Find where the given text appears and provide that cell's center as (X, Y) coordinate. 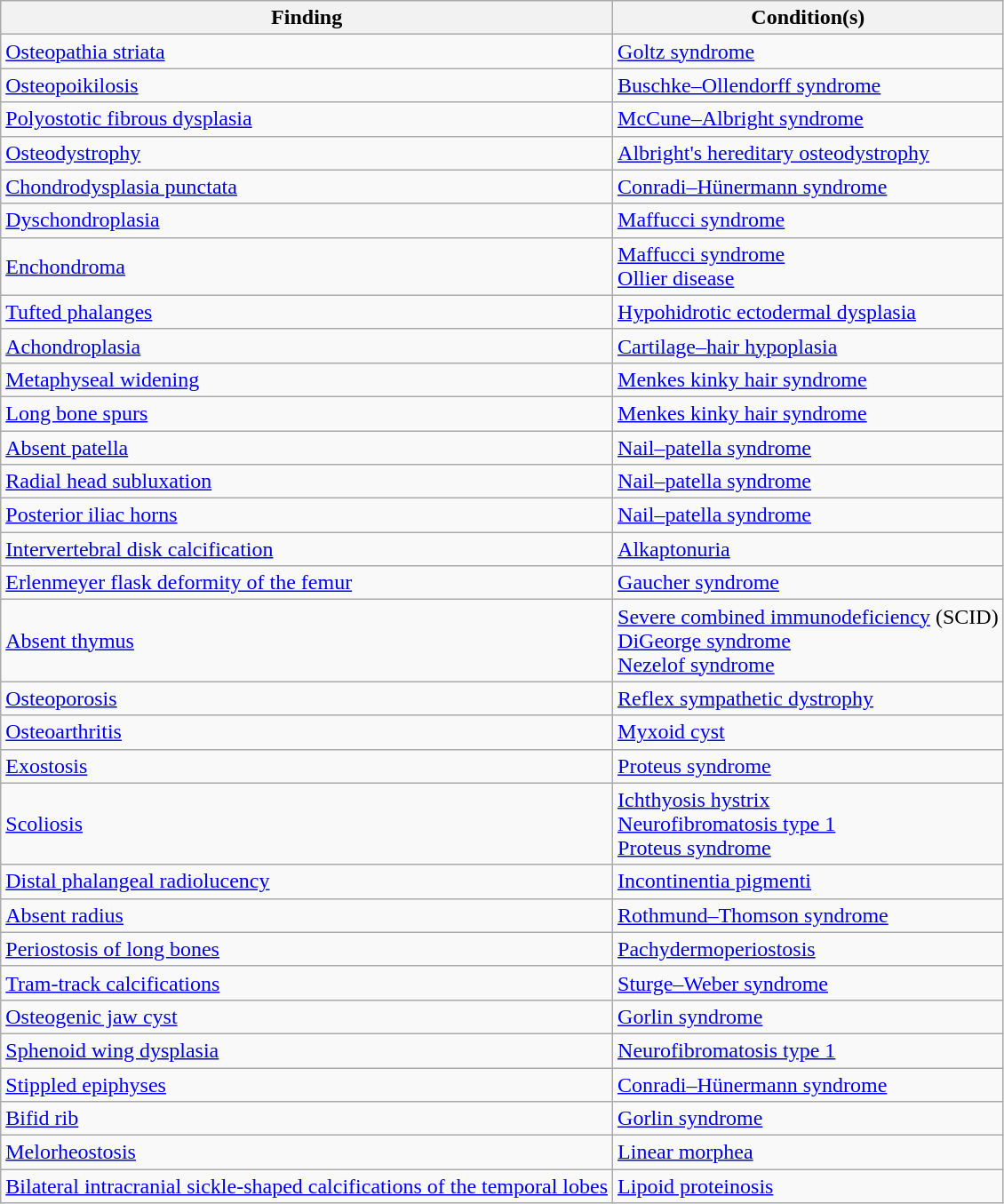
Hypohidrotic ectodermal dysplasia (809, 312)
Incontinentia pigmenti (809, 881)
Polyostotic fibrous dysplasia (307, 119)
Condition(s) (809, 18)
Lipoid proteinosis (809, 1186)
Albright's hereditary osteodystrophy (809, 153)
Stippled epiphyses (307, 1085)
Severe combined immunodeficiency (SCID)DiGeorge syndromeNezelof syndrome (809, 641)
Absent thymus (307, 641)
Chondrodysplasia punctata (307, 187)
Radial head subluxation (307, 482)
Osteopoikilosis (307, 85)
Scoliosis (307, 824)
Osteogenic jaw cyst (307, 1017)
Absent radius (307, 915)
Metaphyseal widening (307, 379)
McCune–Albright syndrome (809, 119)
Proteus syndrome (809, 766)
Buschke–Ollendorff syndrome (809, 85)
Absent patella (307, 447)
Cartilage–hair hypoplasia (809, 346)
Maffucci syndrome (809, 220)
Enchondroma (307, 267)
Reflex sympathetic dystrophy (809, 698)
Maffucci syndromeOllier disease (809, 267)
Rothmund–Thomson syndrome (809, 915)
Distal phalangeal radiolucency (307, 881)
Melorheostosis (307, 1152)
Gaucher syndrome (809, 583)
Osteoarthritis (307, 732)
Long bone spurs (307, 413)
Erlenmeyer flask deformity of the femur (307, 583)
Bifid rib (307, 1119)
Alkaptonuria (809, 549)
Finding (307, 18)
Sturge–Weber syndrome (809, 983)
Tufted phalanges (307, 312)
Myxoid cyst (809, 732)
Osteodystrophy (307, 153)
Tram-track calcifications (307, 983)
Linear morphea (809, 1152)
Posterior iliac horns (307, 515)
Achondroplasia (307, 346)
Periostosis of long bones (307, 949)
Neurofibromatosis type 1 (809, 1050)
Osteoporosis (307, 698)
Goltz syndrome (809, 52)
Sphenoid wing dysplasia (307, 1050)
Dyschondroplasia (307, 220)
Osteopathia striata (307, 52)
Bilateral intracranial sickle-shaped calcifications of the temporal lobes (307, 1186)
Ichthyosis hystrixNeurofibromatosis type 1Proteus syndrome (809, 824)
Exostosis (307, 766)
Pachydermoperiostosis (809, 949)
Intervertebral disk calcification (307, 549)
